Locate the cell with the specified text and output its (X, Y) center coordinate. 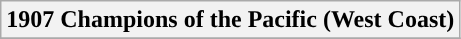
1907 Champions of the Pacific (West Coast) (230, 20)
